Output the (X, Y) coordinate of the center of the cell containing the given text.  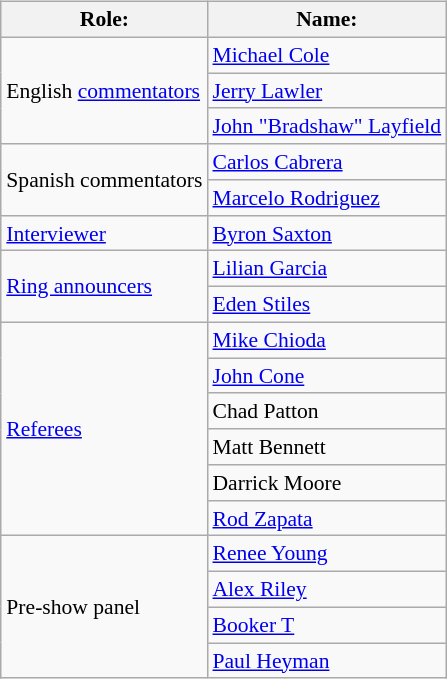
Ring announcers (104, 286)
Paul Heyman (326, 661)
Pre-show panel (104, 607)
Referees (104, 429)
Alex Riley (326, 590)
Michael Cole (326, 55)
English commentators (104, 90)
John Cone (326, 376)
John "Bradshaw" Layfield (326, 126)
Matt Bennett (326, 447)
Spanish commentators (104, 180)
Interviewer (104, 233)
Booker T (326, 625)
Byron Saxton (326, 233)
Name: (326, 20)
Lilian Garcia (326, 269)
Rod Zapata (326, 518)
Marcelo Rodriguez (326, 198)
Carlos Cabrera (326, 162)
Jerry Lawler (326, 91)
Darrick Moore (326, 483)
Role: (104, 20)
Mike Chioda (326, 340)
Renee Young (326, 554)
Chad Patton (326, 411)
Eden Stiles (326, 305)
